Return the (X, Y) coordinate for the center point of the cell that contains the specified text.  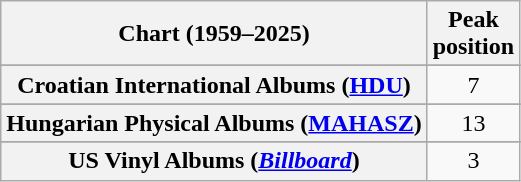
Hungarian Physical Albums (MAHASZ) (214, 123)
Peakposition (473, 34)
3 (473, 161)
US Vinyl Albums (Billboard) (214, 161)
13 (473, 123)
7 (473, 85)
Croatian International Albums (HDU) (214, 85)
Chart (1959–2025) (214, 34)
